Find where the given text appears and provide that cell's center as [X, Y] coordinate. 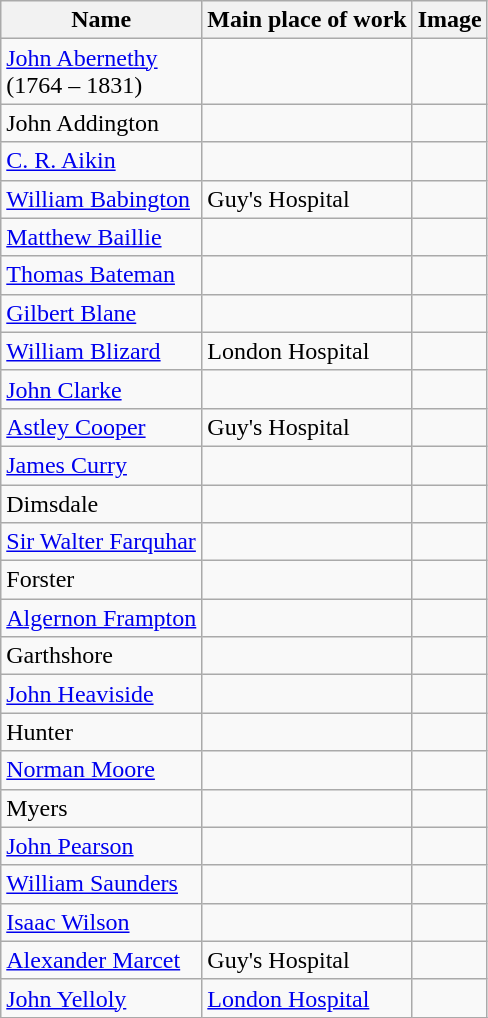
William Saunders [102, 884]
C. R. Aikin [102, 161]
Gilbert Blane [102, 313]
William Blizard [102, 351]
John Abernethy(1764 – 1831) [102, 72]
Myers [102, 808]
William Babington [102, 199]
Alexander Marcet [102, 960]
Dimsdale [102, 503]
Astley Cooper [102, 427]
Garthshore [102, 656]
Isaac Wilson [102, 922]
Matthew Baillie [102, 237]
John Yelloly [102, 998]
Name [102, 20]
Main place of work [307, 20]
Norman Moore [102, 770]
Sir Walter Farquhar [102, 542]
John Heaviside [102, 694]
Algernon Frampton [102, 618]
Image [450, 20]
Hunter [102, 732]
Forster [102, 580]
Thomas Bateman [102, 275]
John Addington [102, 123]
James Curry [102, 465]
John Clarke [102, 389]
John Pearson [102, 846]
